Capture the cell that displays the provided text and extract its (X, Y) central coordinate. 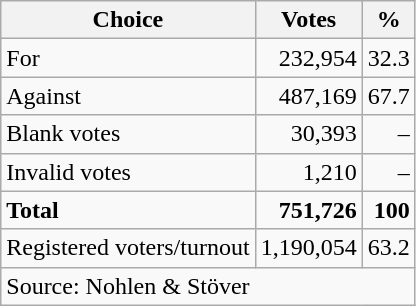
% (388, 20)
30,393 (308, 134)
67.7 (388, 96)
Total (128, 210)
Against (128, 96)
Choice (128, 20)
1,190,054 (308, 248)
1,210 (308, 172)
232,954 (308, 58)
For (128, 58)
Blank votes (128, 134)
32.3 (388, 58)
751,726 (308, 210)
63.2 (388, 248)
Source: Nohlen & Stöver (208, 286)
Registered voters/turnout (128, 248)
100 (388, 210)
Invalid votes (128, 172)
Votes (308, 20)
487,169 (308, 96)
